Search for the cell housing the specified text and yield its (x, y) center coordinate. 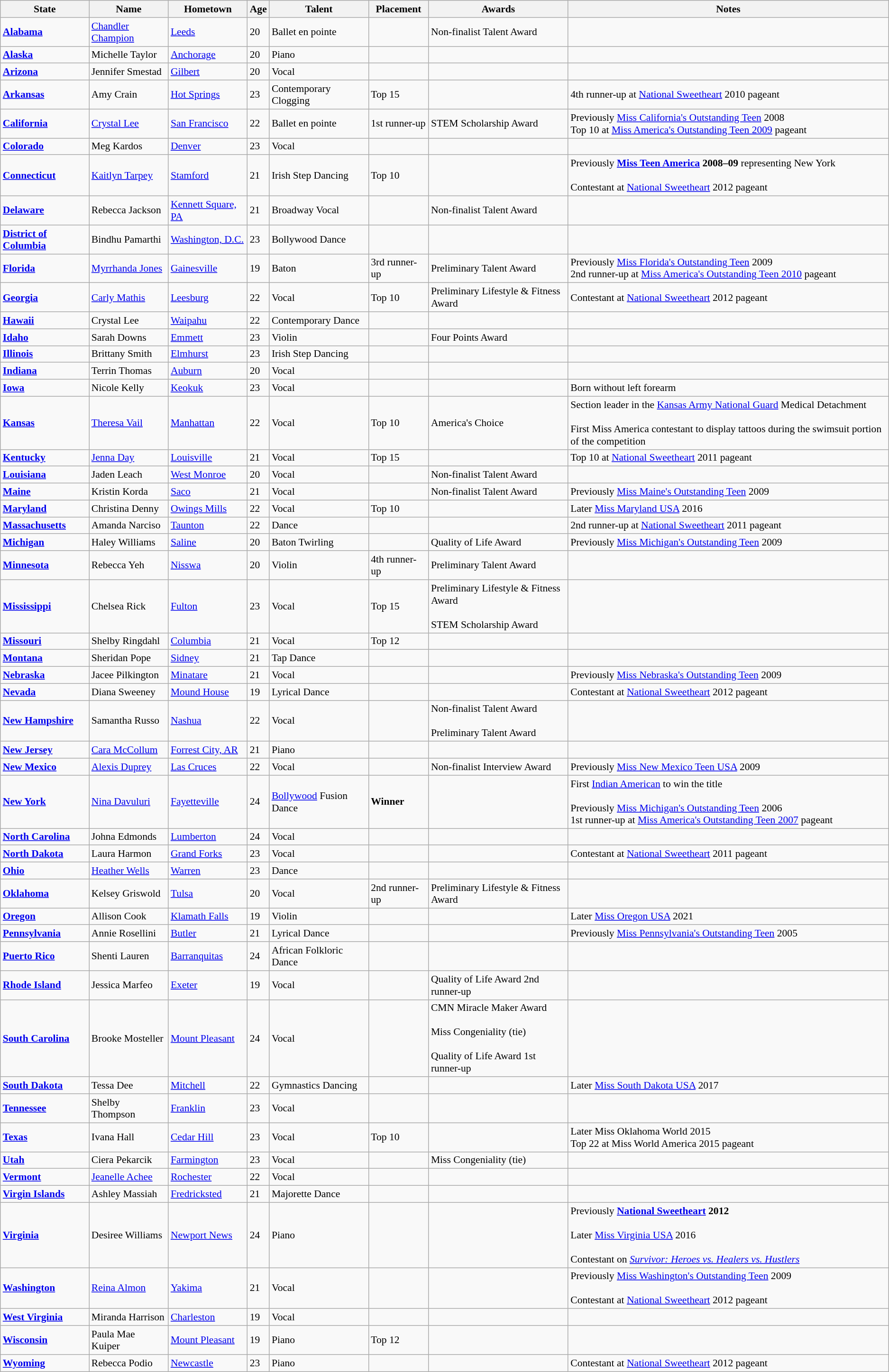
Quality of Life Award (498, 543)
Tennessee (45, 1108)
Hometown (208, 9)
Kentucky (45, 458)
Paula Mae Kuiper (129, 1340)
Later Miss Oklahoma World 2015Top 22 at Miss World America 2015 pageant (728, 1137)
Winner (398, 802)
Fredricksted (208, 1194)
Mitchell (208, 1086)
Contestant at National Sweetheart 2011 pageant (728, 854)
Indiana (45, 371)
Idaho (45, 337)
Rebecca Jackson (129, 210)
Wyoming (45, 1363)
Franklin (208, 1108)
Kennett Square, PA (208, 210)
Four Points Award (498, 337)
Minnesota (45, 565)
Elmhurst (208, 354)
Previously Miss Florida's Outstanding Teen 20092nd runner-up at Miss America's Outstanding Teen 2010 pageant (728, 268)
Alabama (45, 32)
Previously Miss Washington's Outstanding Teen 2009Contestant at National Sweetheart 2012 pageant (728, 1288)
Contemporary Clogging (319, 95)
Nisswa (208, 565)
Cedar Hill (208, 1137)
Previously Miss Nebraska's Outstanding Teen 2009 (728, 675)
Rebecca Podio (129, 1363)
Previously Miss California's Outstanding Teen 2008Top 10 at Miss America's Outstanding Teen 2009 pageant (728, 123)
STEM Scholarship Award (498, 123)
Sheridan Pope (129, 658)
Stamford (208, 175)
Placement (398, 9)
Ciera Pekarcik (129, 1160)
Shelby Thompson (129, 1108)
Virginia (45, 1235)
Ivana Hall (129, 1137)
Bollywood Fusion Dance (319, 802)
Alexis Duprey (129, 767)
Farmington (208, 1160)
Jennifer Smestad (129, 72)
Exeter (208, 985)
Previously National Sweetheart 2012Later Miss Virginia USA 2016 Contestant on Survivor: Heroes vs. Healers vs. Hustlers (728, 1235)
Keokuk (208, 388)
Talent (319, 9)
Samantha Russo (129, 721)
Shelby Ringdahl (129, 641)
Brooke Mosteller (129, 1038)
Tulsa (208, 894)
Non-finalist Talent AwardPreliminary Talent Award (498, 721)
Bollywood Dance (319, 240)
Meg Kardos (129, 146)
Jessica Marfeo (129, 985)
Johna Edmonds (129, 837)
Kristin Korda (129, 492)
Majorette Dance (319, 1194)
Preliminary Lifestyle & Fitness AwardSTEM Scholarship Award (498, 606)
Age (258, 9)
Later Miss Maryland USA 2016 (728, 509)
Cara McCollum (129, 750)
San Francisco (208, 123)
Jacee Pilkington (129, 675)
Baton (319, 268)
Shenti Lauren (129, 956)
Broadway Vocal (319, 210)
Texas (45, 1137)
Previously Miss Teen America 2008–09 representing New YorkContestant at National Sweetheart 2012 pageant (728, 175)
Newport News (208, 1235)
Arizona (45, 72)
Rhode Island (45, 985)
Contemporary Dance (319, 320)
Chandler Champion (129, 32)
Reina Almon (129, 1288)
Louisville (208, 458)
California (45, 123)
Allison Cook (129, 917)
Born without left forearm (728, 388)
Iowa (45, 388)
Mississippi (45, 606)
West Virginia (45, 1317)
Fulton (208, 606)
Diana Sweeney (129, 692)
Heather Wells (129, 871)
Tap Dance (319, 658)
New York (45, 802)
Oklahoma (45, 894)
Denver (208, 146)
Non-finalist Interview Award (498, 767)
Butler (208, 934)
South Dakota (45, 1086)
Miranda Harrison (129, 1317)
South Carolina (45, 1038)
Nicole Kelly (129, 388)
Louisiana (45, 475)
North Dakota (45, 854)
Las Cruces (208, 767)
Lumberton (208, 837)
Laura Harmon (129, 854)
Alaska (45, 55)
Brittany Smith (129, 354)
Jaden Leach (129, 475)
Notes (728, 9)
African Folkloric Dance (319, 956)
Previously Miss Maine's Outstanding Teen 2009 (728, 492)
4th runner-up at National Sweetheart 2010 pageant (728, 95)
Arkansas (45, 95)
Maine (45, 492)
Connecticut (45, 175)
Missouri (45, 641)
Tessa Dee (129, 1086)
Waipahu (208, 320)
Colorado (45, 146)
Pennsylvania (45, 934)
2nd runner-up (398, 894)
Miss Congeniality (tie) (498, 1160)
Delaware (45, 210)
Leesburg (208, 298)
Florida (45, 268)
Klamath Falls (208, 917)
Nina Davuluri (129, 802)
First Indian American to win the title Previously Miss Michigan's Outstanding Teen 20061st runner-up at Miss America's Outstanding Teen 2007 pageant (728, 802)
Hawaii (45, 320)
Christina Denny (129, 509)
Massachusetts (45, 526)
Saline (208, 543)
Puerto Rico (45, 956)
3rd runner-up (398, 268)
Previously Miss Pennsylvania's Outstanding Teen 2005 (728, 934)
Taunton (208, 526)
District of Columbia (45, 240)
Washington (45, 1288)
Bindhu Pamarthi (129, 240)
Charleston (208, 1317)
Later Miss Oregon USA 2021 (728, 917)
Gilbert (208, 72)
Awards (498, 9)
Owings Mills (208, 509)
New Jersey (45, 750)
Kaitlyn Tarpey (129, 175)
Virgin Islands (45, 1194)
Rochester (208, 1177)
Illinois (45, 354)
Newcastle (208, 1363)
Nashua (208, 721)
Columbia (208, 641)
Gymnastics Dancing (319, 1086)
Baton Twirling (319, 543)
Barranquitas (208, 956)
Anchorage (208, 55)
Minatare (208, 675)
Montana (45, 658)
Michelle Taylor (129, 55)
Georgia (45, 298)
Utah (45, 1160)
Hot Springs (208, 95)
1st runner-up (398, 123)
Leeds (208, 32)
CMN Miracle Maker AwardMiss Congeniality (tie)Quality of Life Award 1st runner-up (498, 1038)
4th runner-up (398, 565)
Michigan (45, 543)
Washington, D.C. (208, 240)
Ashley Massiah (129, 1194)
Carly Mathis (129, 298)
Forrest City, AR (208, 750)
Quality of Life Award 2nd runner-up (498, 985)
Sarah Downs (129, 337)
2nd runner-up at National Sweetheart 2011 pageant (728, 526)
Myrrhanda Jones (129, 268)
New Mexico (45, 767)
Jenna Day (129, 458)
Jeanelle Achee (129, 1177)
Gainesville (208, 268)
Fayetteville (208, 802)
Kansas (45, 423)
Nevada (45, 692)
Yakima (208, 1288)
Sidney (208, 658)
Amanda Narciso (129, 526)
Nebraska (45, 675)
Amy Crain (129, 95)
Chelsea Rick (129, 606)
Terrin Thomas (129, 371)
Theresa Vail (129, 423)
Saco (208, 492)
Grand Forks (208, 854)
State (45, 9)
Manhattan (208, 423)
America's Choice (498, 423)
Emmett (208, 337)
New Hampshire (45, 721)
West Monroe (208, 475)
Top 10 at National Sweetheart 2011 pageant (728, 458)
Desiree Williams (129, 1235)
Kelsey Griswold (129, 894)
Previously Miss New Mexico Teen USA 2009 (728, 767)
Annie Rosellini (129, 934)
Name (129, 9)
Warren (208, 871)
Rebecca Yeh (129, 565)
Later Miss South Dakota USA 2017 (728, 1086)
Mound House (208, 692)
North Carolina (45, 837)
Oregon (45, 917)
Previously Miss Michigan's Outstanding Teen 2009 (728, 543)
Haley Williams (129, 543)
Auburn (208, 371)
Ohio (45, 871)
Vermont (45, 1177)
Maryland (45, 509)
Wisconsin (45, 1340)
